Pinpoint the cell where the given text exists, returning its [X, Y] midpoint coordinate. 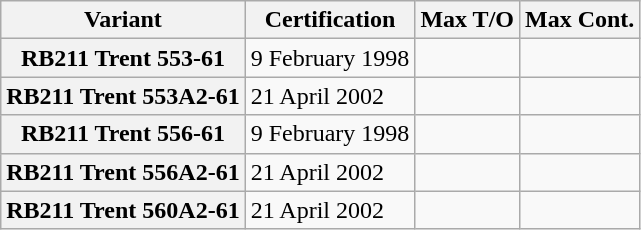
RB211 Trent 556-61 [123, 134]
Certification [330, 20]
RB211 Trent 553-61 [123, 58]
Max T/O [468, 20]
Variant [123, 20]
RB211 Trent 560A2-61 [123, 210]
Max Cont. [579, 20]
RB211 Trent 556A2-61 [123, 172]
RB211 Trent 553A2-61 [123, 96]
